Scan for the cell matching the given text and deliver its [x, y] coordinate at center. 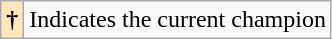
Indicates the current champion [178, 20]
† [12, 20]
